Scan for the cell matching the given text and deliver its [x, y] coordinate at center. 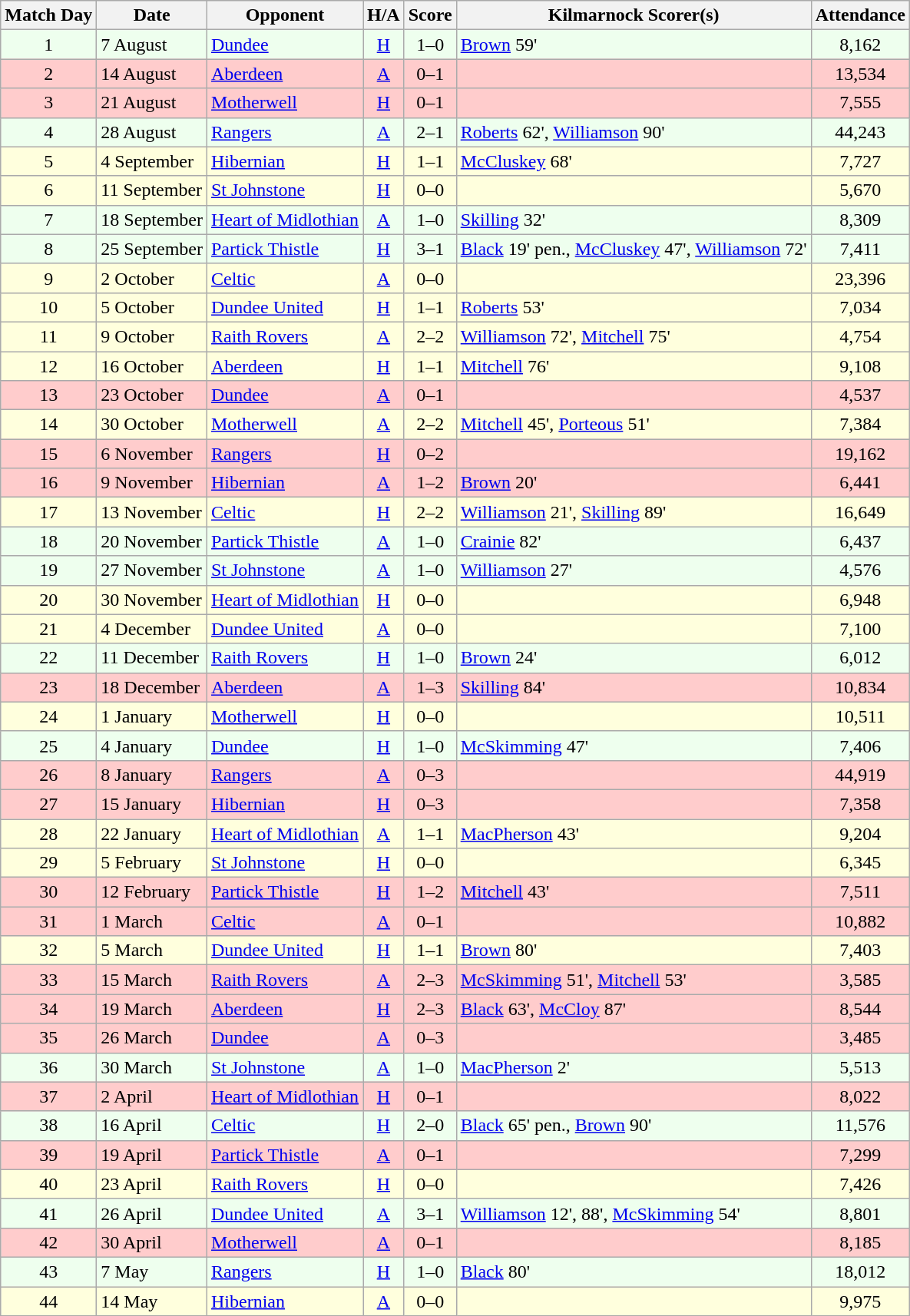
2 April [152, 1096]
11 September [152, 190]
43 [49, 1271]
Williamson 12', 88', McSkimming 54' [634, 1213]
7,100 [860, 629]
16,649 [860, 512]
9 October [152, 336]
18,012 [860, 1271]
38 [49, 1126]
Black 80' [634, 1271]
22 [49, 658]
5,670 [860, 190]
40 [49, 1184]
9 November [152, 483]
14 August [152, 74]
Match Day [49, 15]
Brown 20' [634, 483]
8,309 [860, 220]
7 August [152, 45]
30 March [152, 1067]
Williamson 21', Skilling 89' [634, 512]
18 September [152, 220]
6,345 [860, 863]
25 [49, 746]
27 November [152, 570]
3,585 [860, 980]
23 April [152, 1184]
3 [49, 103]
11,576 [860, 1126]
Mitchell 43' [634, 892]
2 October [152, 278]
23 [49, 687]
5 March [152, 951]
39 [49, 1155]
Brown 24' [634, 658]
McCluskey 68' [634, 161]
25 September [152, 249]
6,441 [860, 483]
7 [49, 220]
23 October [152, 395]
15 [49, 454]
17 [49, 512]
3,485 [860, 1038]
15 March [152, 980]
MacPherson 2' [634, 1067]
McSkimming 47' [634, 746]
16 April [152, 1126]
11 December [152, 658]
44 [49, 1301]
13 November [152, 512]
23,396 [860, 278]
8,544 [860, 1009]
26 [49, 775]
Black 19' pen., McCluskey 47', Williamson 72' [634, 249]
10,882 [860, 921]
30 [49, 892]
19,162 [860, 454]
7,358 [860, 804]
30 October [152, 425]
4 December [152, 629]
Roberts 62', Williamson 90' [634, 132]
10 [49, 307]
18 December [152, 687]
19 March [152, 1009]
1 March [152, 921]
7,406 [860, 746]
7,411 [860, 249]
Attendance [860, 15]
16 [49, 483]
18 [49, 541]
19 [49, 570]
1 [49, 45]
Black 65' pen., Brown 90' [634, 1126]
7 May [152, 1271]
5 [49, 161]
Crainie 82' [634, 541]
37 [49, 1096]
20 November [152, 541]
Date [152, 15]
Skilling 32' [634, 220]
Score [430, 15]
7,034 [860, 307]
30 April [152, 1242]
Mitchell 45', Porteous 51' [634, 425]
5,513 [860, 1067]
Williamson 27' [634, 570]
8,162 [860, 45]
19 April [152, 1155]
24 [49, 716]
10,834 [860, 687]
6 [49, 190]
2–0 [430, 1126]
41 [49, 1213]
7,555 [860, 103]
2 [49, 74]
Black 63', McCloy 87' [634, 1009]
Mitchell 76' [634, 366]
22 January [152, 833]
33 [49, 980]
14 [49, 425]
McSkimming 51', Mitchell 53' [634, 980]
21 [49, 629]
4 January [152, 746]
12 February [152, 892]
29 [49, 863]
Brown 59' [634, 45]
4,754 [860, 336]
8,801 [860, 1213]
44,919 [860, 775]
42 [49, 1242]
9,204 [860, 833]
0–2 [430, 454]
34 [49, 1009]
Opponent [284, 15]
7,403 [860, 951]
6,437 [860, 541]
1 January [152, 716]
7,511 [860, 892]
26 April [152, 1213]
8 [49, 249]
7,384 [860, 425]
28 [49, 833]
9,975 [860, 1301]
31 [49, 921]
4 [49, 132]
20 [49, 600]
4 September [152, 161]
6 November [152, 454]
Williamson 72', Mitchell 75' [634, 336]
12 [49, 366]
16 October [152, 366]
11 [49, 336]
Roberts 53' [634, 307]
14 May [152, 1301]
H/A [383, 15]
27 [49, 804]
5 February [152, 863]
Brown 80' [634, 951]
Skilling 84' [634, 687]
9 [49, 278]
9,108 [860, 366]
2–1 [430, 132]
8,022 [860, 1096]
6,948 [860, 600]
44,243 [860, 132]
13,534 [860, 74]
10,511 [860, 716]
4,576 [860, 570]
4,537 [860, 395]
8 January [152, 775]
36 [49, 1067]
13 [49, 395]
Kilmarnock Scorer(s) [634, 15]
7,727 [860, 161]
35 [49, 1038]
7,426 [860, 1184]
21 August [152, 103]
28 August [152, 132]
6,012 [860, 658]
1–3 [430, 687]
MacPherson 43' [634, 833]
8,185 [860, 1242]
5 October [152, 307]
30 November [152, 600]
32 [49, 951]
26 March [152, 1038]
15 January [152, 804]
7,299 [860, 1155]
